Search for the cell housing the specified text and yield its (x, y) center coordinate. 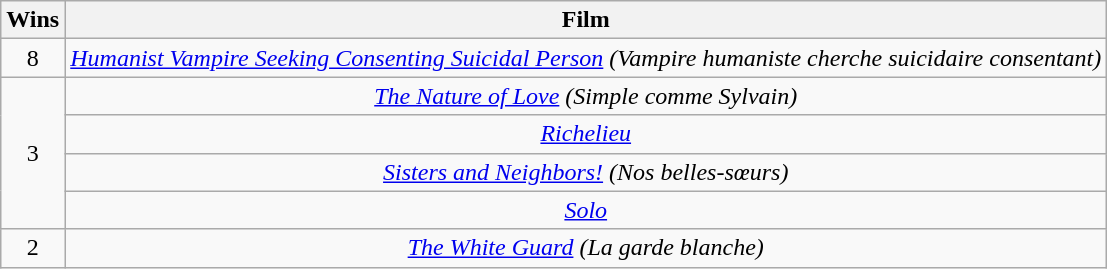
Solo (586, 210)
Richelieu (586, 134)
The White Guard (La garde blanche) (586, 248)
Humanist Vampire Seeking Consenting Suicidal Person (Vampire humaniste cherche suicidaire consentant) (586, 58)
2 (33, 248)
Wins (33, 20)
3 (33, 153)
8 (33, 58)
Sisters and Neighbors! (Nos belles-sœurs) (586, 172)
Film (586, 20)
The Nature of Love (Simple comme Sylvain) (586, 96)
